Output the [X, Y] coordinate of the center of the cell containing the given text.  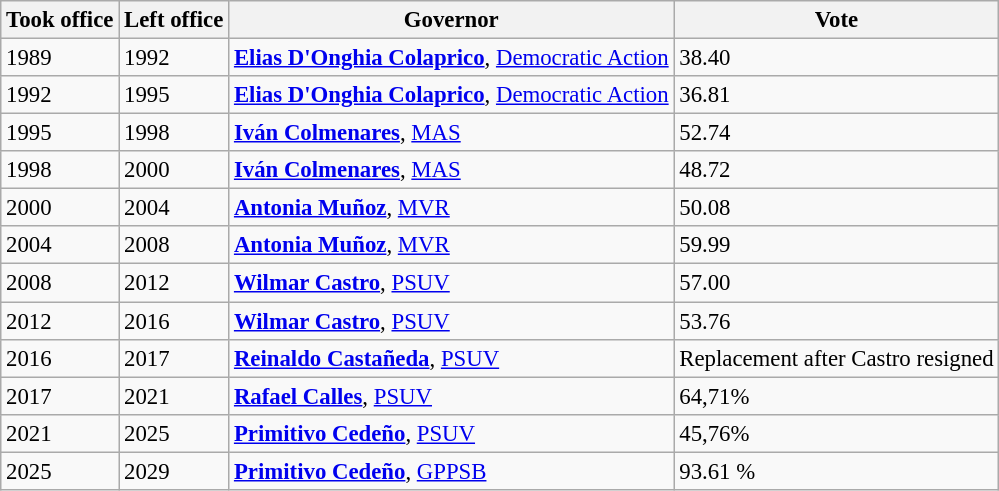
Primitivo Cedeño, GPPSB [452, 471]
Rafael Calles, PSUV [452, 396]
59.99 [836, 245]
Primitivo Cedeño, PSUV [452, 433]
2029 [174, 471]
64,71% [836, 396]
Replacement after Castro resigned [836, 358]
1989 [60, 58]
Took office [60, 20]
Vote [836, 20]
53.76 [836, 321]
Reinaldo Castañeda, PSUV [452, 358]
45,76% [836, 433]
38.40 [836, 58]
36.81 [836, 95]
Left office [174, 20]
57.00 [836, 283]
48.72 [836, 170]
52.74 [836, 133]
50.08 [836, 208]
93.61 % [836, 471]
Governor [452, 20]
